From the cell containing the given text, extract its center point as [x, y] coordinate. 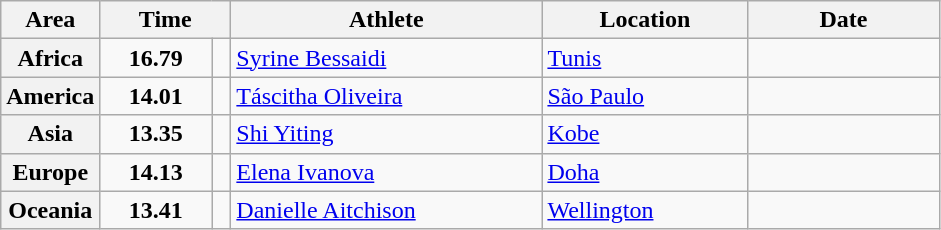
Doha [645, 172]
São Paulo [645, 96]
13.35 [156, 134]
Oceania [50, 210]
Elena Ivanova [386, 172]
Syrine Bessaidi [386, 58]
Tunis [645, 58]
Athlete [386, 20]
Date [844, 20]
Kobe [645, 134]
Táscitha Oliveira [386, 96]
America [50, 96]
Asia [50, 134]
Time [166, 20]
16.79 [156, 58]
Location [645, 20]
14.13 [156, 172]
Area [50, 20]
Africa [50, 58]
Danielle Aitchison [386, 210]
Shi Yiting [386, 134]
Wellington [645, 210]
14.01 [156, 96]
Europe [50, 172]
13.41 [156, 210]
